Extract the (X, Y) coordinate from the center of the cell holding the provided text.  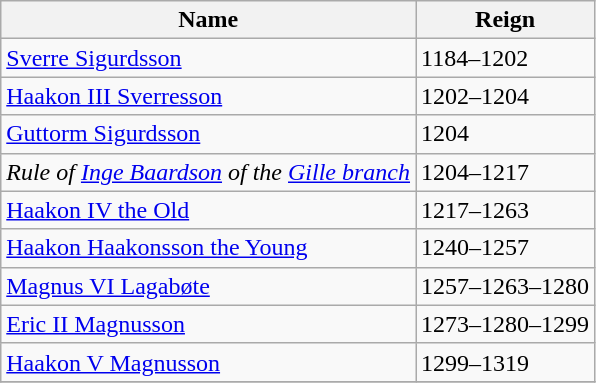
Rule of Inge Baardson of the Gille branch (208, 172)
1240–1257 (506, 248)
1184–1202 (506, 58)
1273–1280–1299 (506, 324)
Name (208, 20)
Haakon IV the Old (208, 210)
Reign (506, 20)
1299–1319 (506, 362)
1202–1204 (506, 96)
1204 (506, 134)
Guttorm Sigurdsson (208, 134)
1204–1217 (506, 172)
Haakon V Magnusson (208, 362)
Eric II Magnusson (208, 324)
Haakon III Sverresson (208, 96)
1217–1263 (506, 210)
Haakon Haakonsson the Young (208, 248)
1257–1263–1280 (506, 286)
Magnus VI Lagabøte (208, 286)
Sverre Sigurdsson (208, 58)
